Provide the [x, y] coordinate of the cell's center where the given text is located.  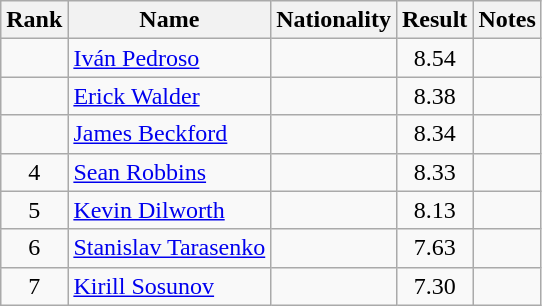
Kirill Sosunov [170, 286]
5 [34, 210]
8.34 [434, 134]
Erick Walder [170, 96]
8.38 [434, 96]
7.30 [434, 286]
Stanislav Tarasenko [170, 248]
Rank [34, 20]
8.13 [434, 210]
Iván Pedroso [170, 58]
8.54 [434, 58]
Nationality [334, 20]
8.33 [434, 172]
Name [170, 20]
Kevin Dilworth [170, 210]
Result [434, 20]
4 [34, 172]
7 [34, 286]
6 [34, 248]
James Beckford [170, 134]
Sean Robbins [170, 172]
Notes [507, 20]
7.63 [434, 248]
